From the cell containing the given text, extract its center point as (X, Y) coordinate. 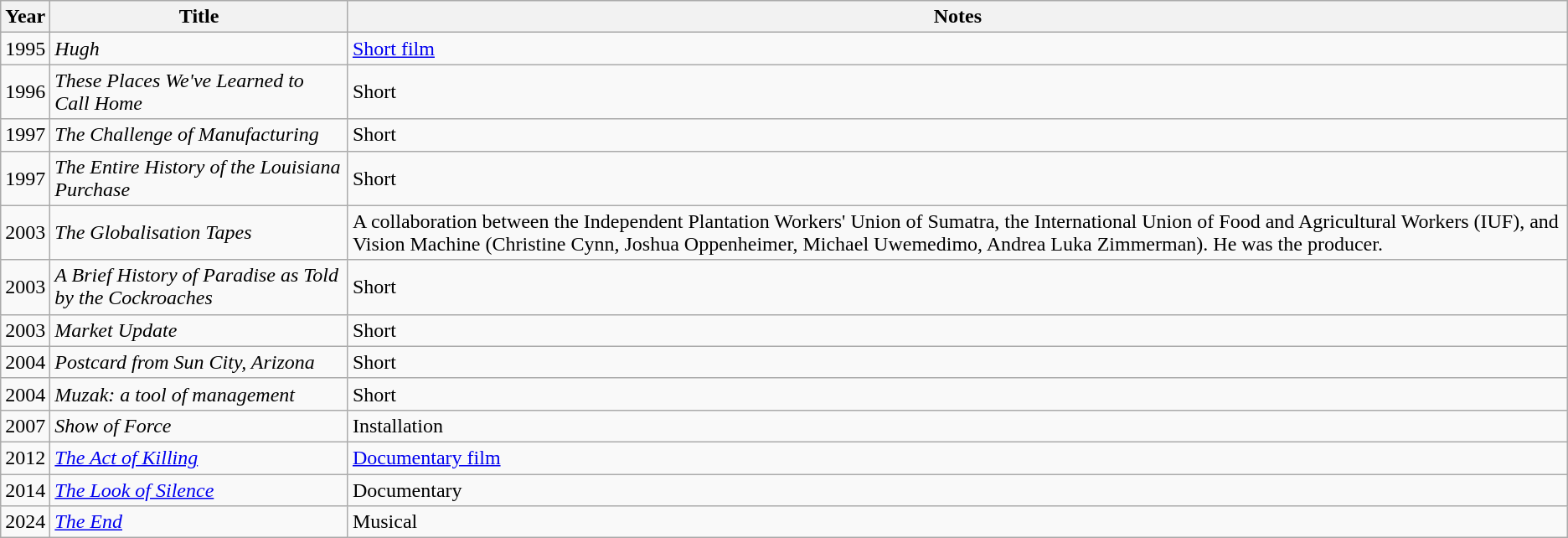
A Brief History of Paradise as Told by the Cockroaches (199, 287)
Documentary (957, 490)
The Entire History of the Louisiana Purchase (199, 178)
Documentary film (957, 458)
Year (25, 17)
2024 (25, 522)
1995 (25, 49)
Show of Force (199, 426)
The Act of Killing (199, 458)
Short film (957, 49)
These Places We've Learned to Call Home (199, 92)
The End (199, 522)
Postcard from Sun City, Arizona (199, 362)
2007 (25, 426)
Notes (957, 17)
The Challenge of Manufacturing (199, 135)
Muzak: a tool of management (199, 394)
Title (199, 17)
1996 (25, 92)
The Globalisation Tapes (199, 233)
The Look of Silence (199, 490)
Installation (957, 426)
2014 (25, 490)
Market Update (199, 330)
2012 (25, 458)
Hugh (199, 49)
Musical (957, 522)
